Extract the [x, y] coordinate from the center of the cell holding the provided text.  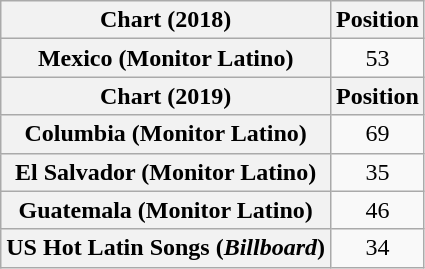
46 [378, 210]
53 [378, 58]
69 [378, 134]
34 [378, 248]
Columbia (Monitor Latino) [166, 134]
35 [378, 172]
Chart (2018) [166, 20]
El Salvador (Monitor Latino) [166, 172]
Guatemala (Monitor Latino) [166, 210]
Mexico (Monitor Latino) [166, 58]
US Hot Latin Songs (Billboard) [166, 248]
Chart (2019) [166, 96]
